Detect which cell encompasses the target text, then output its [x, y] center coordinate. 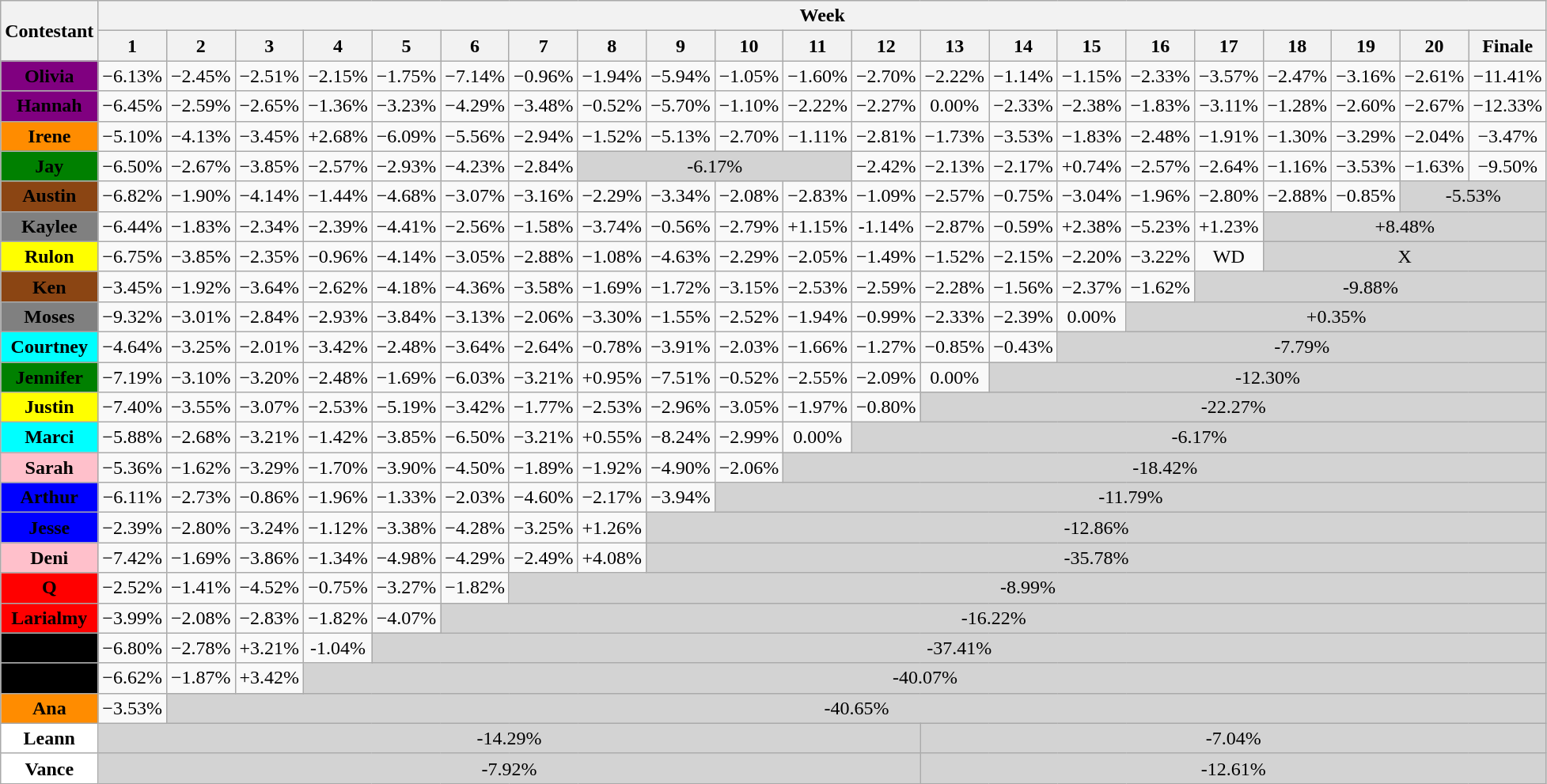
−1.58% [543, 226]
Kaylee [49, 226]
−2.81% [886, 136]
9 [681, 46]
−5.88% [133, 437]
Jay [49, 166]
Irene [49, 136]
Justin [49, 407]
−4.07% [407, 618]
+2.68% [339, 136]
−1.12% [339, 528]
−1.56% [1024, 286]
18 [1298, 46]
−3.74% [612, 226]
−2.35% [269, 256]
−3.23% [407, 106]
−2.62% [339, 286]
-37.41% [959, 648]
−2.87% [954, 226]
Arthur [49, 498]
−7.19% [133, 377]
−0.80% [886, 407]
−2.04% [1434, 136]
2 [201, 46]
15 [1092, 46]
−1.27% [886, 347]
11 [818, 46]
−1.16% [1298, 166]
−0.59% [1024, 226]
−1.70% [339, 468]
−5.94% [681, 76]
−5.36% [133, 468]
+2.38% [1092, 226]
-12.61% [1233, 768]
−4.68% [407, 196]
−4.13% [201, 136]
−2.05% [818, 256]
−4.36% [475, 286]
−1.87% [201, 678]
+1.15% [818, 226]
4 [339, 46]
14 [1024, 46]
−3.10% [201, 377]
5 [407, 46]
−3.22% [1160, 256]
−3.86% [269, 558]
−1.33% [407, 498]
−6.45% [133, 106]
−7.51% [681, 377]
−2.79% [749, 226]
WD [1228, 256]
19 [1366, 46]
-8.99% [1027, 588]
−3.91% [681, 347]
+1.23% [1228, 226]
-12.86% [1097, 528]
−3.55% [201, 407]
−9.50% [1508, 166]
Don [49, 648]
Sarah [49, 468]
Deni [49, 558]
−0.86% [269, 498]
-1.14% [886, 226]
−1.10% [749, 106]
−3.27% [407, 588]
16 [1160, 46]
−3.15% [749, 286]
−1.66% [818, 347]
−2.27% [886, 106]
−3.20% [269, 377]
X [1405, 256]
-40.07% [926, 678]
+0.74% [1092, 166]
−6.80% [133, 648]
−3.38% [407, 528]
−1.75% [407, 76]
−3.04% [1092, 196]
−2.94% [543, 136]
Marci [49, 437]
−2.73% [201, 498]
−6.03% [475, 377]
-14.29% [510, 738]
-12.30% [1268, 377]
6 [475, 46]
Ken [49, 286]
−4.52% [269, 588]
−3.11% [1228, 106]
−3.34% [681, 196]
−2.61% [1434, 76]
-7.79% [1302, 347]
−4.28% [475, 528]
−1.08% [612, 256]
−1.15% [1092, 76]
−4.63% [681, 256]
−5.10% [133, 136]
−6.11% [133, 498]
−3.47% [1508, 136]
−2.78% [201, 648]
−2.99% [749, 437]
-18.42% [1165, 468]
Ana [49, 708]
−6.09% [407, 136]
−3.90% [407, 468]
−1.34% [339, 558]
−7.40% [133, 407]
−3.58% [543, 286]
−2.51% [269, 76]
+0.35% [1337, 316]
12 [886, 46]
−2.09% [886, 377]
−1.90% [201, 196]
10 [749, 46]
−6.44% [133, 226]
−2.65% [269, 106]
Week [823, 16]
3 [269, 46]
−1.30% [1298, 136]
Q [49, 588]
17 [1228, 46]
1 [133, 46]
Courtney [49, 347]
−1.49% [886, 256]
+8.48% [1405, 226]
−6.13% [133, 76]
−6.62% [133, 678]
−2.56% [475, 226]
Hannah [49, 106]
-7.04% [1233, 738]
−4.60% [543, 498]
−2.37% [1092, 286]
−3.84% [407, 316]
−2.01% [269, 347]
−4.90% [681, 468]
−5.70% [681, 106]
−0.99% [886, 316]
-11.79% [1130, 498]
−1.09% [886, 196]
−2.42% [886, 166]
−6.82% [133, 196]
−1.72% [681, 286]
−5.13% [681, 136]
Rulon [49, 256]
-9.88% [1371, 286]
Moses [49, 316]
−0.56% [681, 226]
−3.01% [201, 316]
−12.33% [1508, 106]
+1.26% [612, 528]
−3.24% [269, 528]
−4.50% [475, 468]
−1.89% [543, 468]
−1.42% [339, 437]
−1.36% [339, 106]
−4.18% [407, 286]
-16.22% [994, 618]
−1.63% [1434, 166]
−4.41% [407, 226]
−4.98% [407, 558]
−2.47% [1298, 76]
20 [1434, 46]
−3.13% [475, 316]
Jesse [49, 528]
−0.43% [1024, 347]
Leann [49, 738]
Larialmy [49, 618]
Vance [49, 768]
Finale [1508, 46]
−8.24% [681, 437]
−2.45% [201, 76]
−1.60% [818, 76]
−2.13% [954, 166]
13 [954, 46]
−3.57% [1228, 76]
-7.92% [510, 768]
−1.55% [681, 316]
-22.27% [1233, 407]
−2.49% [543, 558]
Olivia [49, 76]
−1.97% [818, 407]
Austin [49, 196]
−11.41% [1508, 76]
−1.73% [954, 136]
−1.14% [1024, 76]
−2.38% [1092, 106]
−2.55% [818, 377]
+0.55% [612, 437]
−1.41% [201, 588]
−3.94% [681, 498]
+4.08% [612, 558]
−9.32% [133, 316]
-40.65% [856, 708]
−2.60% [1366, 106]
−1.11% [818, 136]
−3.99% [133, 618]
−1.77% [543, 407]
−6.75% [133, 256]
−5.19% [407, 407]
+0.95% [612, 377]
Contestant [49, 31]
+3.21% [269, 648]
−5.56% [475, 136]
−1.91% [1228, 136]
Jennifer [49, 377]
−0.78% [612, 347]
−1.44% [339, 196]
−3.30% [612, 316]
−2.34% [269, 226]
-5.53% [1473, 196]
−2.20% [1092, 256]
−2.28% [954, 286]
−3.48% [543, 106]
−7.14% [475, 76]
Dan [49, 678]
8 [612, 46]
−4.64% [133, 347]
7 [543, 46]
−5.23% [1160, 226]
−2.96% [681, 407]
+3.42% [269, 678]
-1.04% [339, 648]
-35.78% [1097, 558]
−7.42% [133, 558]
−1.28% [1298, 106]
−4.23% [475, 166]
−2.68% [201, 437]
−1.05% [749, 76]
